From the cell containing the given text, extract its center point as (x, y) coordinate. 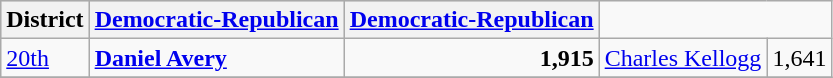
Daniel Avery (216, 58)
20th (45, 58)
Charles Kellogg (683, 58)
1,641 (800, 58)
District (45, 20)
1,915 (472, 58)
